Determine the (x, y) coordinate at the center of the cell enclosing the given text.  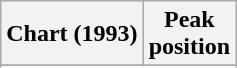
Chart (1993) (72, 34)
Peakposition (189, 34)
